Capture the cell that displays the provided text and extract its [x, y] central coordinate. 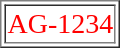
AG-1234 [60, 24]
